Identify which cell holds the provided text, then report its (X, Y) central coordinate. 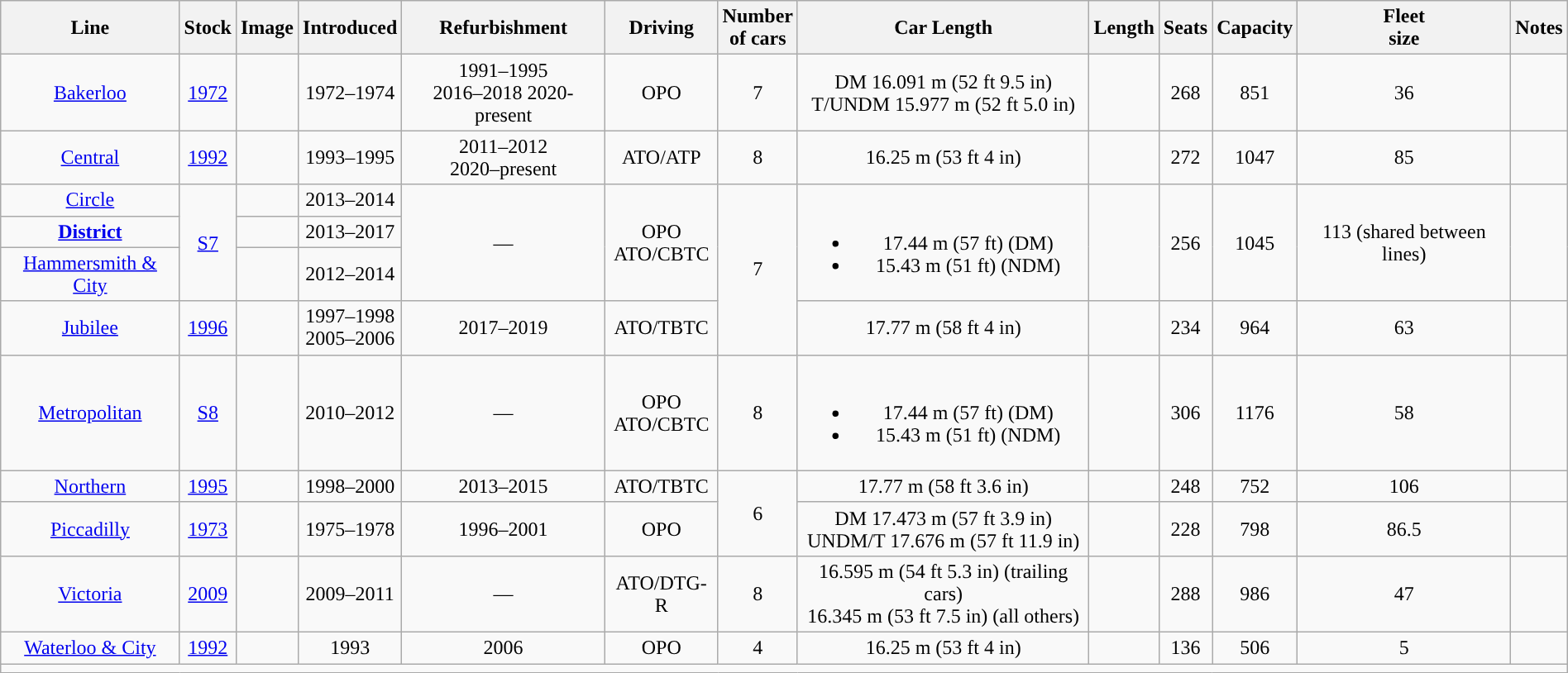
Victoria (90, 594)
85 (1404, 157)
1998–2000 (351, 486)
1993–1995 (351, 157)
Bakerloo (90, 93)
1995 (208, 486)
Image (266, 28)
S7 (208, 243)
2013–2015 (504, 486)
63 (1404, 327)
Seats (1185, 28)
Jubilee (90, 327)
17.77 m (58 ft 4 in) (943, 327)
113 (shared between lines) (1404, 243)
2006 (504, 647)
5 (1404, 647)
16.595 m (54 ft 5.3 in) (trailing cars)16.345 m (53 ft 7.5 in) (all others) (943, 594)
288 (1185, 594)
2017–2019 (504, 327)
Refurbishment (504, 28)
2013–2017 (351, 231)
506 (1255, 647)
District (90, 231)
Line (90, 28)
47 (1404, 594)
4 (758, 647)
36 (1404, 93)
Piccadilly (90, 529)
752 (1255, 486)
Introduced (351, 28)
2012–2014 (351, 274)
1993 (351, 647)
1996–2001 (504, 529)
2009–2011 (351, 594)
Central (90, 157)
Northern (90, 486)
Capacity (1255, 28)
Length (1124, 28)
6 (758, 513)
Car Length (943, 28)
268 (1185, 93)
Waterloo & City (90, 647)
86.5 (1404, 529)
798 (1255, 529)
DM 16.091 m (52 ft 9.5 in)T/UNDM 15.977 m (52 ft 5.0 in) (943, 93)
1996 (208, 327)
106 (1404, 486)
2009 (208, 594)
2013–2014 (351, 200)
Fleetsize (1404, 28)
Notes (1539, 28)
256 (1185, 243)
306 (1185, 413)
Stock (208, 28)
234 (1185, 327)
Circle (90, 200)
1972–1974 (351, 93)
ATO/DTG-R (662, 594)
2011–20122020–present (504, 157)
1972 (208, 93)
58 (1404, 413)
1973 (208, 529)
1047 (1255, 157)
272 (1185, 157)
ATO/ATP (662, 157)
1975–1978 (351, 529)
1045 (1255, 243)
986 (1255, 594)
Metropolitan (90, 413)
1997–19982005–2006 (351, 327)
1991–19952016–2018 2020-present (504, 93)
964 (1255, 327)
136 (1185, 647)
228 (1185, 529)
DM 17.473 m (57 ft 3.9 in)UNDM/T 17.676 m (57 ft 11.9 in) (943, 529)
248 (1185, 486)
851 (1255, 93)
Numberof cars (758, 28)
Driving (662, 28)
Hammersmith & City (90, 274)
1176 (1255, 413)
2010–2012 (351, 413)
S8 (208, 413)
17.77 m (58 ft 3.6 in) (943, 486)
